Pinpoint the cell where the given text exists, returning its (X, Y) midpoint coordinate. 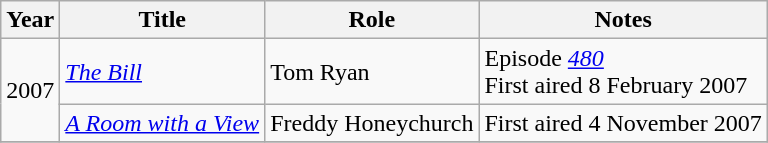
Year (30, 20)
First aired 4 November 2007 (623, 123)
Episode 480First aired 8 February 2007 (623, 72)
Notes (623, 20)
Title (162, 20)
Role (372, 20)
A Room with a View (162, 123)
2007 (30, 90)
Tom Ryan (372, 72)
The Bill (162, 72)
Freddy Honeychurch (372, 123)
